For the text-containing cell, return its midpoint in [X, Y] coordinate format. 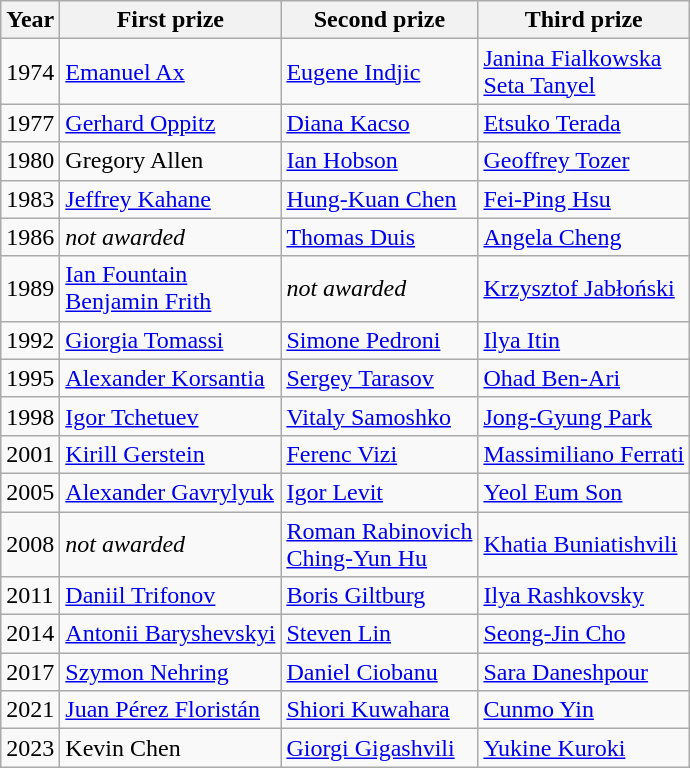
Gerhard Oppitz [170, 123]
1989 [30, 288]
Massimiliano Ferrati [584, 454]
Alexander Korsantia [170, 378]
Etsuko Terada [584, 123]
Angela Cheng [584, 237]
2011 [30, 596]
1980 [30, 161]
Kirill Gerstein [170, 454]
Szymon Nehring [170, 672]
Sara Daneshpour [584, 672]
Vitaly Samoshko [380, 416]
Janina Fialkowska Seta Tanyel [584, 72]
1998 [30, 416]
2023 [30, 748]
Ilya Itin [584, 340]
Juan Pérez Floristán [170, 710]
Seong-Jin Cho [584, 634]
Ian Fountain Benjamin Frith [170, 288]
2014 [30, 634]
Roman Rabinovich Ching-Yun Hu [380, 544]
Shiori Kuwahara [380, 710]
Sergey Tarasov [380, 378]
Fei-Ping Hsu [584, 199]
Daniil Trifonov [170, 596]
2021 [30, 710]
Daniel Ciobanu [380, 672]
Hung-Kuan Chen [380, 199]
Giorgi Gigashvili [380, 748]
Gregory Allen [170, 161]
Year [30, 20]
1992 [30, 340]
Geoffrey Tozer [584, 161]
Antonii Baryshevskyi [170, 634]
Ohad Ben-Ari [584, 378]
1995 [30, 378]
Jeffrey Kahane [170, 199]
Cunmo Yin [584, 710]
Alexander Gavrylyuk [170, 492]
Jong-Gyung Park [584, 416]
Yeol Eum Son [584, 492]
Eugene Indjic [380, 72]
1974 [30, 72]
Thomas Duis [380, 237]
Third prize [584, 20]
Ian Hobson [380, 161]
1977 [30, 123]
Igor Tchetuev [170, 416]
Krzysztof Jabłoński [584, 288]
Simone Pedroni [380, 340]
Kevin Chen [170, 748]
Boris Giltburg [380, 596]
2001 [30, 454]
1983 [30, 199]
Emanuel Ax [170, 72]
2008 [30, 544]
Steven Lin [380, 634]
Ferenc Vizi [380, 454]
Igor Levit [380, 492]
Second prize [380, 20]
Giorgia Tomassi [170, 340]
Khatia Buniatishvili [584, 544]
Diana Kacso [380, 123]
Ilya Rashkovsky [584, 596]
2017 [30, 672]
2005 [30, 492]
Yukine Kuroki [584, 748]
First prize [170, 20]
1986 [30, 237]
